Output the [X, Y] coordinate of the center of the cell containing the given text.  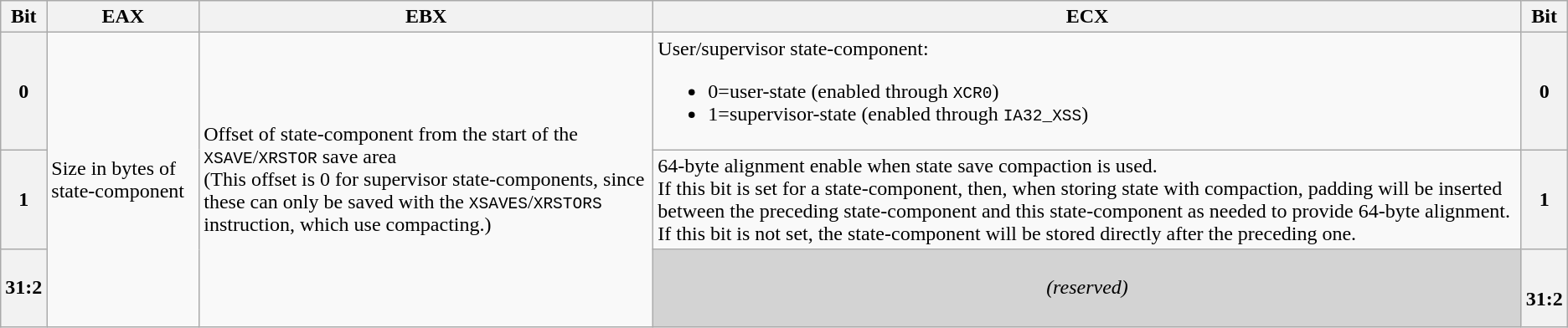
User/supervisor state-component:0=user-state (enabled through XCR0)1=supervisor-state (enabled through IA32_XSS) [1087, 91]
EAX [123, 17]
(reserved) [1087, 288]
ECX [1087, 17]
Size in bytes of state-component [123, 179]
EBX [426, 17]
